Detect which cell encompasses the target text, then output its (X, Y) center coordinate. 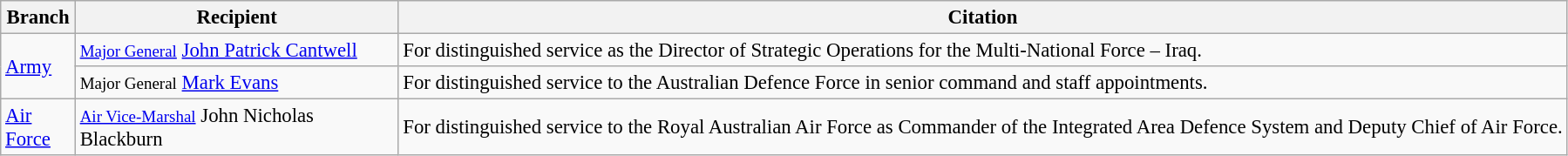
Major General John Patrick Cantwell (237, 51)
Major General Mark Evans (237, 83)
For distinguished service to the Australian Defence Force in senior command and staff appointments. (983, 83)
Air Force (38, 127)
For distinguished service as the Director of Strategic Operations for the Multi-National Force – Iraq. (983, 51)
Branch (38, 17)
Citation (983, 17)
Army (38, 66)
For distinguished service to the Royal Australian Air Force as Commander of the Integrated Area Defence System and Deputy Chief of Air Force. (983, 127)
Air Vice-Marshal John Nicholas Blackburn (237, 127)
Recipient (237, 17)
